Provide the [X, Y] coordinate of the cell's center where the given text is located.  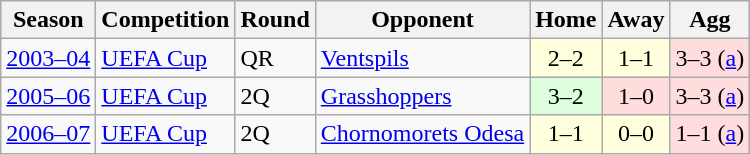
QR [275, 58]
1–0 [636, 96]
Grasshoppers [422, 96]
1–1 (a) [710, 134]
Opponent [422, 20]
Competition [166, 20]
2006–07 [48, 134]
Ventspils [422, 58]
Season [48, 20]
Agg [710, 20]
2005–06 [48, 96]
2003–04 [48, 58]
Away [636, 20]
Round [275, 20]
2–2 [566, 58]
3–2 [566, 96]
Home [566, 20]
0–0 [636, 134]
Chornomorets Odesa [422, 134]
